From the cell containing the given text, extract its center point as [x, y] coordinate. 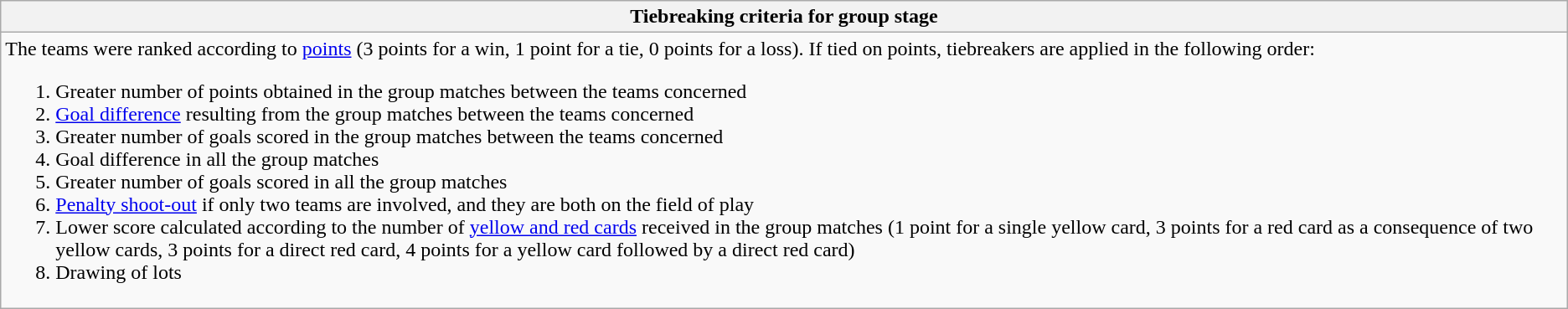
Tiebreaking criteria for group stage [784, 17]
